Scan for the cell matching the given text and deliver its [x, y] coordinate at center. 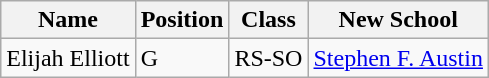
New School [398, 20]
Name [68, 20]
Class [268, 20]
G [182, 58]
Stephen F. Austin [398, 58]
Position [182, 20]
RS-SO [268, 58]
Elijah Elliott [68, 58]
